Detect which cell encompasses the target text, then output its [X, Y] center coordinate. 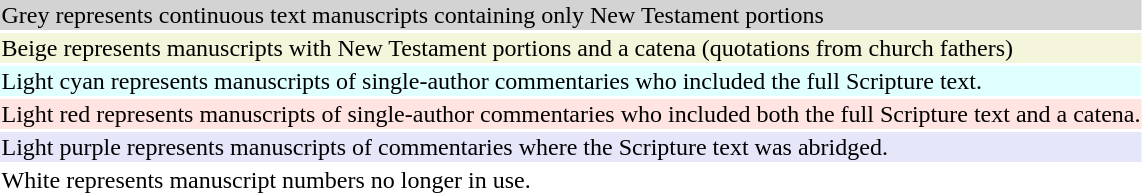
White represents manuscript numbers no longer in use. [571, 180]
Light red represents manuscripts of single-author commentaries who included both the full Scripture text and a catena. [571, 114]
Light cyan represents manuscripts of single-author commentaries who included the full Scripture text. [571, 81]
Grey represents continuous text manuscripts containing only New Testament portions [571, 15]
Light purple represents manuscripts of commentaries where the Scripture text was abridged. [571, 147]
Beige represents manuscripts with New Testament portions and a catena (quotations from church fathers) [571, 48]
